Locate the cell with the specified text and output its (X, Y) center coordinate. 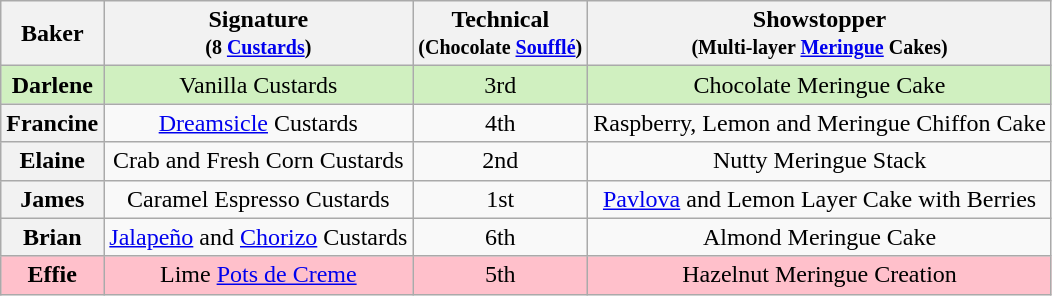
2nd (500, 161)
5th (500, 275)
Lime Pots de Creme (258, 275)
Elaine (52, 161)
Jalapeño and Chorizo Custards (258, 237)
Dreamsicle Custards (258, 123)
6th (500, 237)
Caramel Espresso Custards (258, 199)
Vanilla Custards (258, 85)
Chocolate Meringue Cake (820, 85)
Pavlova and Lemon Layer Cake with Berries (820, 199)
Crab and Fresh Corn Custards (258, 161)
Showstopper(Multi-layer Meringue Cakes) (820, 34)
3rd (500, 85)
1st (500, 199)
James (52, 199)
Brian (52, 237)
Hazelnut Meringue Creation (820, 275)
Raspberry, Lemon and Meringue Chiffon Cake (820, 123)
4th (500, 123)
Effie (52, 275)
Signature(8 Custards) (258, 34)
Almond Meringue Cake (820, 237)
Nutty Meringue Stack (820, 161)
Darlene (52, 85)
Technical(Chocolate Soufflé) (500, 34)
Baker (52, 34)
Francine (52, 123)
